Find where the given text appears and provide that cell's center as [x, y] coordinate. 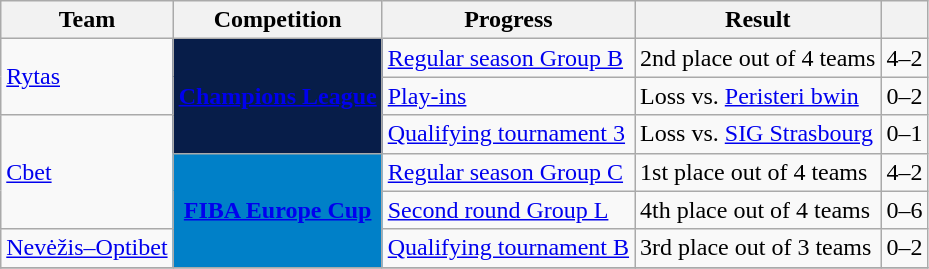
FIBA Europe Cup [278, 210]
Cbet [87, 172]
0–1 [904, 134]
4th place out of 4 teams [758, 210]
0–6 [904, 210]
Team [87, 20]
Second round Group L [508, 210]
Regular season Group B [508, 58]
1st place out of 4 teams [758, 172]
Nevėžis–Optibet [87, 248]
2nd place out of 4 teams [758, 58]
Champions League [278, 96]
Regular season Group C [508, 172]
Play-ins [508, 96]
Rytas [87, 77]
Loss vs. SIG Strasbourg [758, 134]
Qualifying tournament 3 [508, 134]
Competition [278, 20]
Result [758, 20]
Progress [508, 20]
3rd place out of 3 teams [758, 248]
Loss vs. Peristeri bwin [758, 96]
Qualifying tournament B [508, 248]
